Find where the given text appears and provide that cell's center as [X, Y] coordinate. 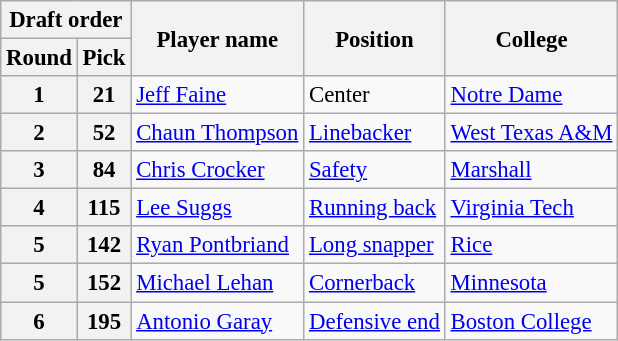
Boston College [532, 321]
Marshall [532, 170]
Lee Suggs [218, 208]
3 [39, 170]
Virginia Tech [532, 208]
Antonio Garay [218, 321]
Linebacker [375, 133]
Cornerback [375, 283]
Pick [104, 58]
Draft order [66, 20]
142 [104, 245]
Ryan Pontbriand [218, 245]
Position [375, 38]
West Texas A&M [532, 133]
Jeff Faine [218, 95]
College [532, 38]
Rice [532, 245]
Safety [375, 170]
Notre Dame [532, 95]
152 [104, 283]
Round [39, 58]
Long snapper [375, 245]
Running back [375, 208]
195 [104, 321]
Chris Crocker [218, 170]
6 [39, 321]
Center [375, 95]
115 [104, 208]
52 [104, 133]
4 [39, 208]
Minnesota [532, 283]
1 [39, 95]
Chaun Thompson [218, 133]
Player name [218, 38]
21 [104, 95]
2 [39, 133]
84 [104, 170]
Michael Lehan [218, 283]
Defensive end [375, 321]
